Return (X, Y) of the center of cell containing provided text 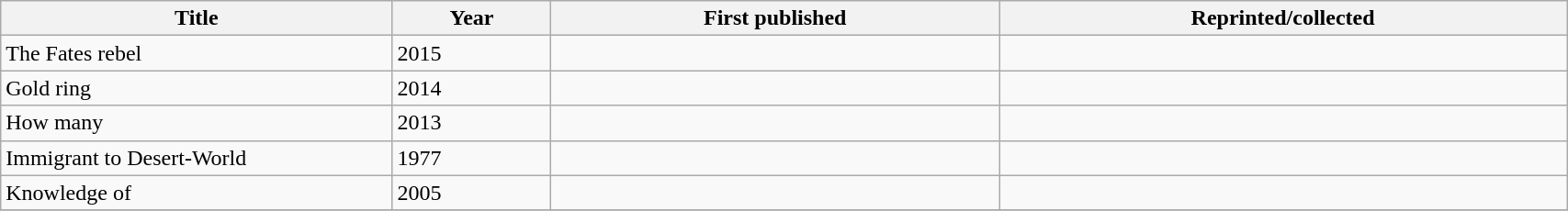
Immigrant to Desert-World (197, 158)
2013 (472, 123)
Gold ring (197, 88)
Year (472, 18)
How many (197, 123)
The Fates rebel (197, 53)
Title (197, 18)
2015 (472, 53)
Reprinted/collected (1283, 18)
1977 (472, 158)
Knowledge of (197, 193)
2014 (472, 88)
First published (775, 18)
2005 (472, 193)
